From the cell containing the given text, extract its center point as [x, y] coordinate. 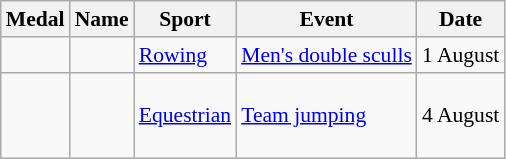
Medal [36, 19]
Sport [185, 19]
Men's double sculls [326, 55]
Name [102, 19]
Date [460, 19]
4 August [460, 116]
Rowing [185, 55]
Equestrian [185, 116]
Event [326, 19]
1 August [460, 55]
Team jumping [326, 116]
